Find where the given text appears and provide that cell's center as [X, Y] coordinate. 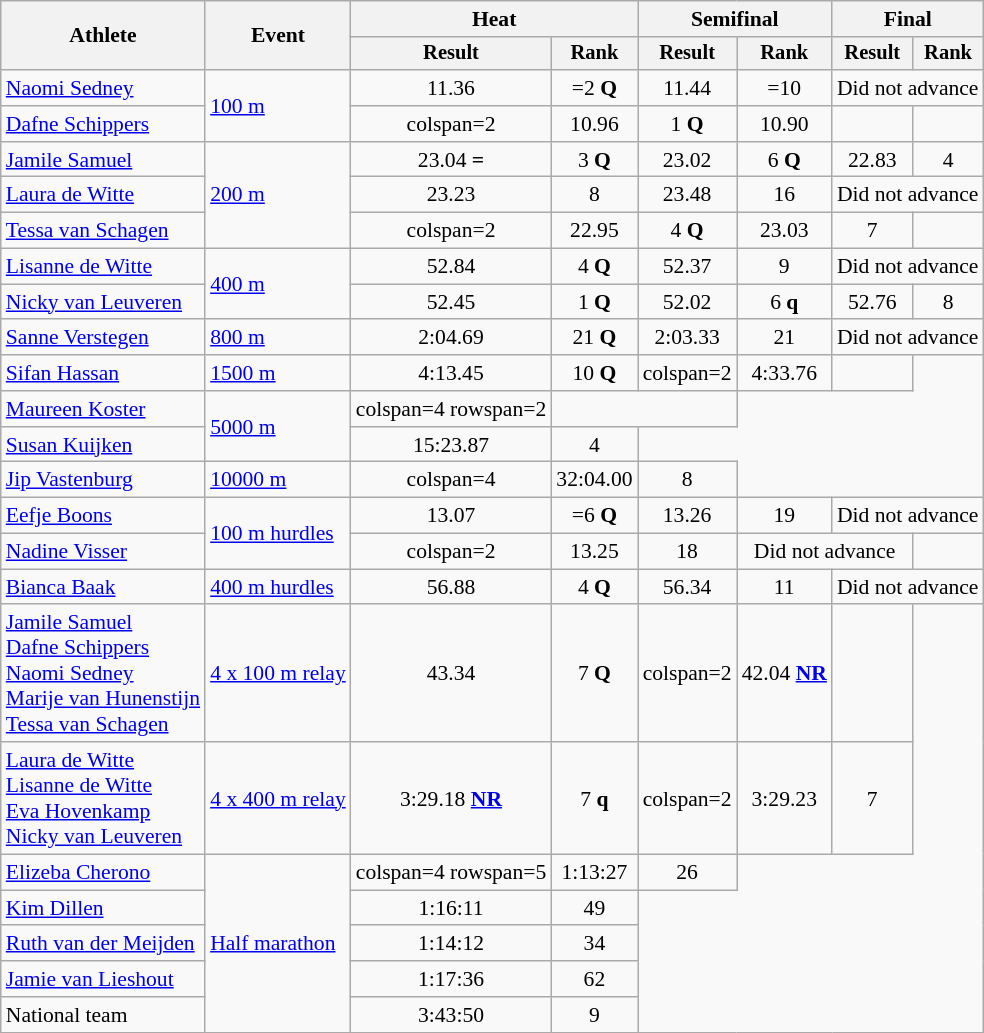
62 [594, 979]
11.44 [688, 88]
13.26 [688, 516]
2:04.69 [452, 338]
Nadine Visser [103, 552]
42.04 NR [784, 674]
22.83 [872, 160]
Laura de WitteLisanne de WitteEva HovenkampNicky van Leuveren [103, 798]
13.25 [594, 552]
6 q [784, 302]
23.04 = [452, 160]
23.02 [688, 160]
Jamile Samuel [103, 160]
Naomi Sedney [103, 88]
52.76 [872, 302]
4 x 100 m relay [278, 674]
4 x 400 m relay [278, 798]
43.34 [452, 674]
Jip Vastenburg [103, 480]
4:33.76 [784, 373]
Heat [494, 19]
colspan=4 rowspan=5 [452, 873]
5000 m [278, 426]
200 m [278, 196]
23.23 [452, 195]
Dafne Schippers [103, 124]
1:13:27 [594, 873]
10000 m [278, 480]
49 [594, 908]
34 [594, 944]
52.02 [688, 302]
=2 Q [594, 88]
Event [278, 36]
Bianca Baak [103, 587]
Half marathon [278, 944]
6 Q [784, 160]
Sifan Hassan [103, 373]
100 m hurdles [278, 534]
Eefje Boons [103, 516]
11.36 [452, 88]
7 q [594, 798]
19 [784, 516]
Laura de Witte [103, 195]
56.88 [452, 587]
2:03.33 [688, 338]
Lisanne de Witte [103, 267]
Maureen Koster [103, 409]
Ruth van der Meijden [103, 944]
Jamie van Lieshout [103, 979]
7 Q [594, 674]
400 m [278, 284]
colspan=4 [452, 480]
11 [784, 587]
Susan Kuijken [103, 445]
Athlete [103, 36]
10.96 [594, 124]
800 m [278, 338]
=10 [784, 88]
15:23.87 [452, 445]
13.07 [452, 516]
22.95 [594, 231]
Elizeba Cherono [103, 873]
52.37 [688, 267]
4:13.45 [452, 373]
3 Q [594, 160]
26 [688, 873]
10.90 [784, 124]
10 Q [594, 373]
1:14:12 [452, 944]
21 [784, 338]
3:29.23 [784, 798]
23.48 [688, 195]
400 m hurdles [278, 587]
Semifinal [735, 19]
Kim Dillen [103, 908]
100 m [278, 106]
32:04.00 [594, 480]
3:29.18 NR [452, 798]
1500 m [278, 373]
Sanne Verstegen [103, 338]
colspan=4 rowspan=2 [452, 409]
=6 Q [594, 516]
52.84 [452, 267]
16 [784, 195]
1:17:36 [452, 979]
52.45 [452, 302]
3:43:50 [452, 1015]
Jamile SamuelDafne Schippers Naomi SedneyMarije van Hunenstijn Tessa van Schagen [103, 674]
1:16:11 [452, 908]
21 Q [594, 338]
National team [103, 1015]
Tessa van Schagen [103, 231]
23.03 [784, 231]
18 [688, 552]
Nicky van Leuveren [103, 302]
56.34 [688, 587]
Final [908, 19]
